Extract the [x, y] coordinate from the center of the cell holding the provided text.  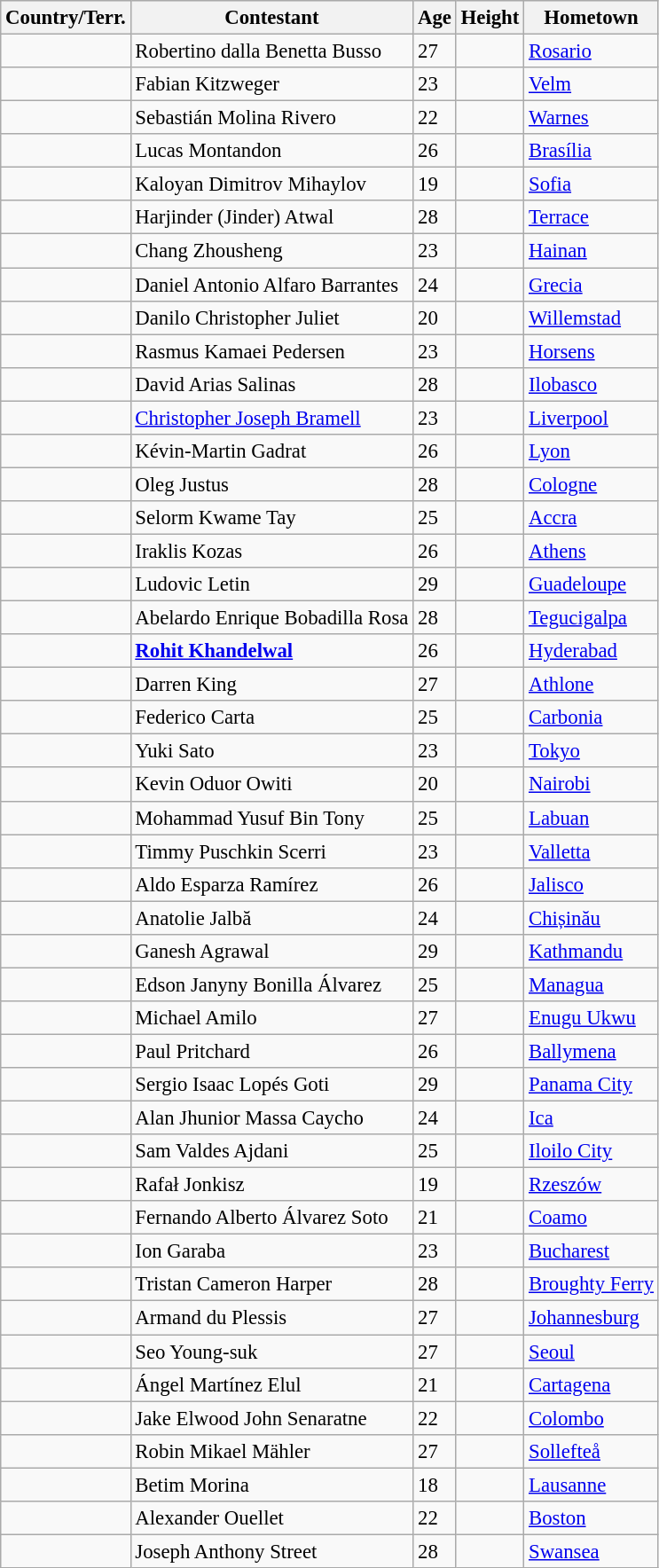
Rzeszów [592, 1185]
Labuan [592, 818]
Willemstad [592, 318]
Panama City [592, 1085]
Cologne [592, 484]
Guadeloupe [592, 584]
Lucas Montandon [271, 151]
Hometown [592, 18]
Rosario [592, 51]
Johannesburg [592, 1318]
Country/Terr. [66, 18]
Ballymena [592, 1051]
Iloilo City [592, 1151]
Armand du Plessis [271, 1318]
Chișinău [592, 918]
Horsens [592, 351]
Yuki Sato [271, 751]
Ganesh Agrawal [271, 951]
Athlone [592, 685]
Fernando Alberto Álvarez Soto [271, 1218]
Swansea [592, 1551]
Sergio Isaac Lopés Goti [271, 1085]
Liverpool [592, 418]
Oleg Justus [271, 484]
Fabian Kitzweger [271, 84]
Colombo [592, 1418]
Christopher Joseph Bramell [271, 418]
Managua [592, 984]
Brasília [592, 151]
Betim Morina [271, 1485]
Athens [592, 551]
Michael Amilo [271, 1018]
Edson Janyny Bonilla Álvarez [271, 984]
Enugu Ukwu [592, 1018]
Nairobi [592, 784]
Lyon [592, 451]
Hainan [592, 251]
Ludovic Letin [271, 584]
Lausanne [592, 1485]
18 [435, 1485]
Rafał Jonkisz [271, 1185]
Robin Mikael Mähler [271, 1451]
Cartagena [592, 1384]
Tegucigalpa [592, 617]
Terrace [592, 217]
Abelardo Enrique Bobadilla Rosa [271, 617]
Bucharest [592, 1251]
Grecia [592, 285]
Contestant [271, 18]
Tokyo [592, 751]
Alexander Ouellet [271, 1517]
Selorm Kwame Tay [271, 518]
Ilobasco [592, 384]
Sebastián Molina Rivero [271, 118]
Age [435, 18]
Ica [592, 1117]
Mohammad Yusuf Bin Tony [271, 818]
Aldo Esparza Ramírez [271, 884]
Iraklis Kozas [271, 551]
Anatolie Jalbă [271, 918]
Daniel Antonio Alfaro Barrantes [271, 285]
Jalisco [592, 884]
Sollefteå [592, 1451]
Coamo [592, 1218]
Velm [592, 84]
Sam Valdes Ajdani [271, 1151]
Danilo Christopher Juliet [271, 318]
Chang Zhousheng [271, 251]
Alan Jhunior Massa Caycho [271, 1117]
Sofia [592, 184]
Ángel Martínez Elul [271, 1384]
Warnes [592, 118]
Rasmus Kamaei Pedersen [271, 351]
Kaloyan Dimitrov Mihaylov [271, 184]
Carbonia [592, 717]
Kathmandu [592, 951]
Robertino dalla Benetta Busso [271, 51]
Paul Pritchard [271, 1051]
Ion Garaba [271, 1251]
Broughty Ferry [592, 1284]
Timmy Puschkin Scerri [271, 851]
Seo Young-suk [271, 1351]
Kevin Oduor Owiti [271, 784]
Federico Carta [271, 717]
Valletta [592, 851]
Rohit Khandelwal [271, 651]
Hyderabad [592, 651]
Tristan Cameron Harper [271, 1284]
Harjinder (Jinder) Atwal [271, 217]
Boston [592, 1517]
Seoul [592, 1351]
Accra [592, 518]
Height [490, 18]
Kévin-Martin Gadrat [271, 451]
Joseph Anthony Street [271, 1551]
Darren King [271, 685]
Jake Elwood John Senaratne [271, 1418]
David Arias Salinas [271, 384]
